Pinpoint the cell where the given text exists, returning its (X, Y) midpoint coordinate. 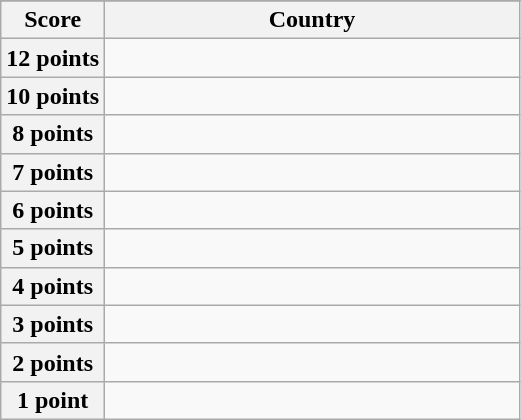
8 points (53, 134)
Country (312, 20)
12 points (53, 58)
Score (53, 20)
7 points (53, 172)
2 points (53, 362)
4 points (53, 286)
10 points (53, 96)
5 points (53, 248)
3 points (53, 324)
1 point (53, 400)
6 points (53, 210)
